Scan for the cell matching the given text and deliver its (x, y) coordinate at center. 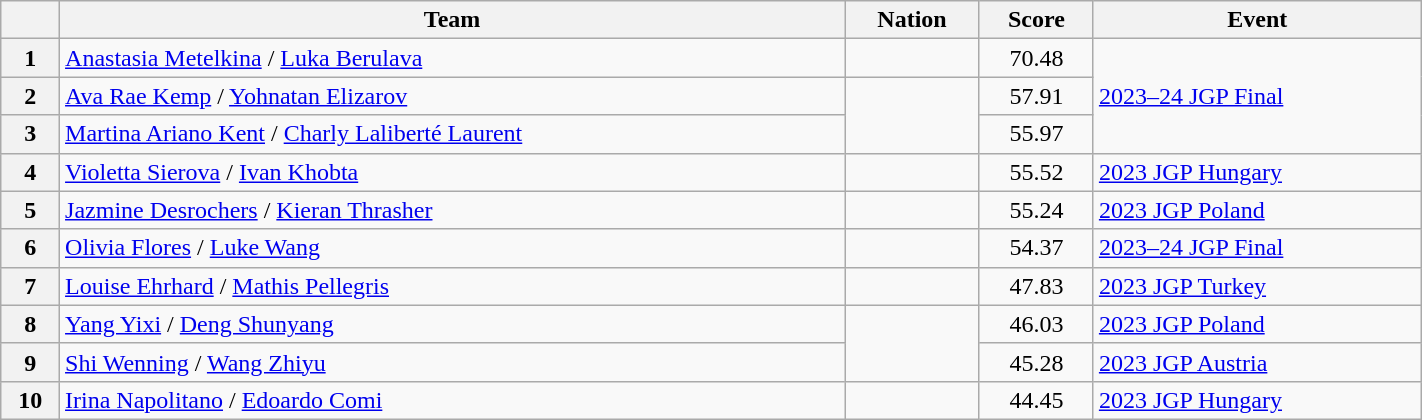
Anastasia Metelkina / Luka Berulava (452, 58)
55.97 (1036, 134)
9 (30, 362)
54.37 (1036, 248)
2023 JGP Austria (1257, 362)
47.83 (1036, 286)
44.45 (1036, 400)
55.52 (1036, 172)
Martina Ariano Kent / Charly Laliberté Laurent (452, 134)
Olivia Flores / Luke Wang (452, 248)
70.48 (1036, 58)
2 (30, 96)
46.03 (1036, 324)
10 (30, 400)
Event (1257, 20)
7 (30, 286)
Nation (912, 20)
Ava Rae Kemp / Yohnatan Elizarov (452, 96)
6 (30, 248)
Louise Ehrhard / Mathis Pellegris (452, 286)
1 (30, 58)
Yang Yixi / Deng Shunyang (452, 324)
4 (30, 172)
Jazmine Desrochers / Kieran Thrasher (452, 210)
Score (1036, 20)
55.24 (1036, 210)
45.28 (1036, 362)
Irina Napolitano / Edoardo Comi (452, 400)
8 (30, 324)
5 (30, 210)
3 (30, 134)
Shi Wenning / Wang Zhiyu (452, 362)
Team (452, 20)
Violetta Sierova / Ivan Khobta (452, 172)
2023 JGP Turkey (1257, 286)
57.91 (1036, 96)
